Locate the cell with the specified text and output its [x, y] center coordinate. 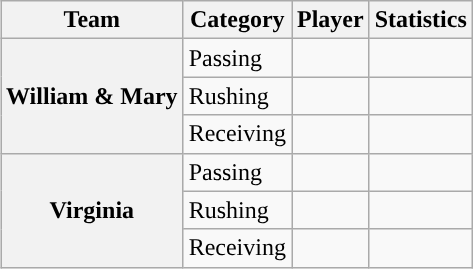
Statistics [420, 20]
Player [331, 20]
Team [92, 20]
Category [237, 20]
William & Mary [92, 96]
Virginia [92, 210]
